From the cell containing the given text, extract its center point as (x, y) coordinate. 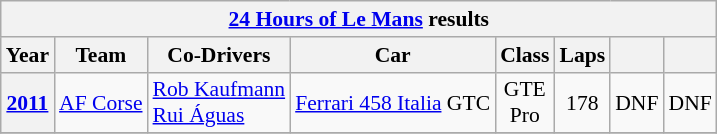
Laps (582, 55)
178 (582, 102)
Class (524, 55)
2011 (28, 102)
Car (392, 55)
AF Corse (100, 102)
Ferrari 458 Italia GTC (392, 102)
GTEPro (524, 102)
24 Hours of Le Mans results (359, 19)
Year (28, 55)
Co-Drivers (220, 55)
Team (100, 55)
Rob Kaufmann Rui Águas (220, 102)
